Scan for the cell matching the given text and deliver its [x, y] coordinate at center. 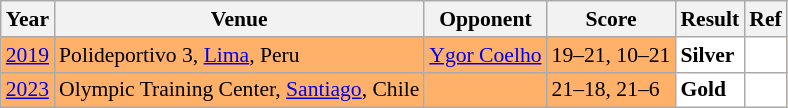
Score [612, 19]
Ref [765, 19]
Venue [239, 19]
2023 [28, 90]
Opponent [485, 19]
21–18, 21–6 [612, 90]
Silver [710, 55]
Gold [710, 90]
Polideportivo 3, Lima, Peru [239, 55]
Result [710, 19]
2019 [28, 55]
Ygor Coelho [485, 55]
Olympic Training Center, Santiago, Chile [239, 90]
Year [28, 19]
19–21, 10–21 [612, 55]
